From the cell containing the given text, extract its center point as (x, y) coordinate. 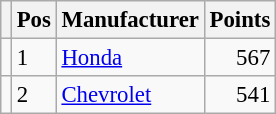
Honda (130, 58)
567 (240, 58)
2 (34, 95)
541 (240, 95)
Chevrolet (130, 95)
1 (34, 58)
Manufacturer (130, 20)
Points (240, 20)
Pos (34, 20)
